Detect which cell encompasses the target text, then output its (x, y) center coordinate. 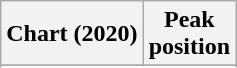
Peakposition (189, 34)
Chart (2020) (72, 34)
